Provide the (X, Y) coordinate of the cell's center where the given text is located.  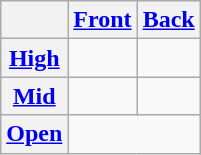
Open (34, 134)
Mid (34, 96)
Back (168, 20)
Front (102, 20)
High (34, 58)
